For the text-containing cell, return its midpoint in (X, Y) coordinate format. 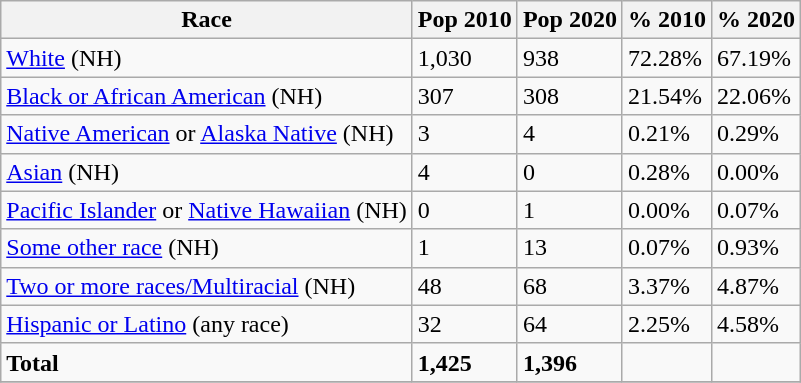
21.54% (666, 96)
68 (570, 286)
Pop 2020 (570, 20)
0.21% (666, 134)
307 (464, 96)
Black or African American (NH) (207, 96)
67.19% (756, 58)
4.58% (756, 324)
1,396 (570, 362)
48 (464, 286)
Asian (NH) (207, 172)
22.06% (756, 96)
938 (570, 58)
Native American or Alaska Native (NH) (207, 134)
Race (207, 20)
0.93% (756, 248)
308 (570, 96)
3 (464, 134)
64 (570, 324)
0.29% (756, 134)
Two or more races/Multiracial (NH) (207, 286)
White (NH) (207, 58)
1,030 (464, 58)
Total (207, 362)
Pop 2010 (464, 20)
0.28% (666, 172)
Pacific Islander or Native Hawaiian (NH) (207, 210)
3.37% (666, 286)
% 2010 (666, 20)
Some other race (NH) (207, 248)
% 2020 (756, 20)
4.87% (756, 286)
72.28% (666, 58)
32 (464, 324)
2.25% (666, 324)
1,425 (464, 362)
13 (570, 248)
Hispanic or Latino (any race) (207, 324)
